Return (x, y) of the center of cell containing provided text 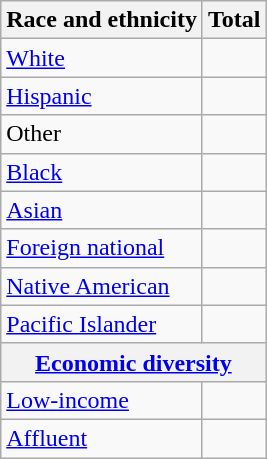
Native American (102, 286)
Black (102, 172)
Affluent (102, 438)
Asian (102, 210)
Foreign national (102, 248)
Low-income (102, 400)
Economic diversity (134, 362)
White (102, 58)
Hispanic (102, 96)
Total (234, 20)
Race and ethnicity (102, 20)
Other (102, 134)
Pacific Islander (102, 324)
